Pinpoint the cell where the given text exists, returning its [x, y] midpoint coordinate. 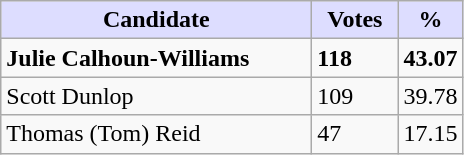
Scott Dunlop [156, 96]
39.78 [430, 96]
118 [355, 58]
17.15 [430, 134]
Votes [355, 20]
43.07 [430, 58]
% [430, 20]
Julie Calhoun-Williams [156, 58]
Candidate [156, 20]
47 [355, 134]
109 [355, 96]
Thomas (Tom) Reid [156, 134]
